Pinpoint the cell where the given text exists, returning its [x, y] midpoint coordinate. 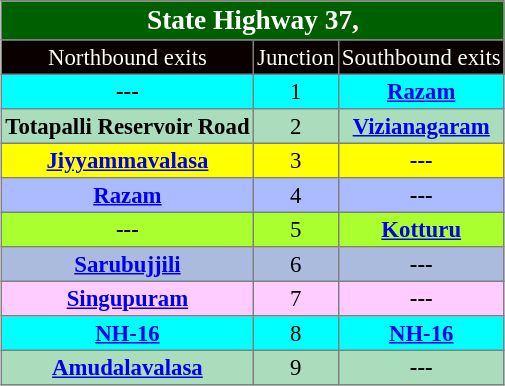
Vizianagaram [421, 126]
Junction [296, 57]
9 [296, 367]
7 [296, 298]
5 [296, 229]
3 [296, 160]
Jiyyammavalasa [128, 160]
Sarubujjili [128, 264]
Totapalli Reservoir Road [128, 126]
8 [296, 333]
4 [296, 195]
Southbound exits [421, 57]
6 [296, 264]
State Highway 37, [254, 20]
2 [296, 126]
Amudalavalasa [128, 367]
Kotturu [421, 229]
Singupuram [128, 298]
1 [296, 91]
Northbound exits [128, 57]
